Return (x, y) of the center of cell containing provided text 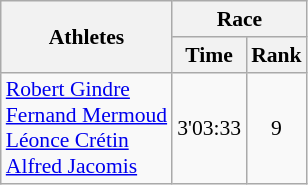
Athletes (86, 36)
Robert GindreFernand MermoudLéonce CrétinAlfred Jacomis (86, 128)
Time (209, 55)
Rank (276, 55)
3'03:33 (209, 128)
9 (276, 128)
Race (240, 19)
